Output the [x, y] coordinate of the center of the cell containing the given text.  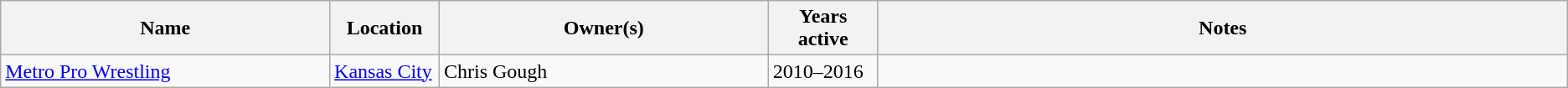
Years active [823, 28]
Location [385, 28]
Notes [1223, 28]
Metro Pro Wrestling [166, 71]
Chris Gough [603, 71]
Owner(s) [603, 28]
Name [166, 28]
Kansas City [385, 71]
2010–2016 [823, 71]
